Locate the cell with the specified text and output its (X, Y) center coordinate. 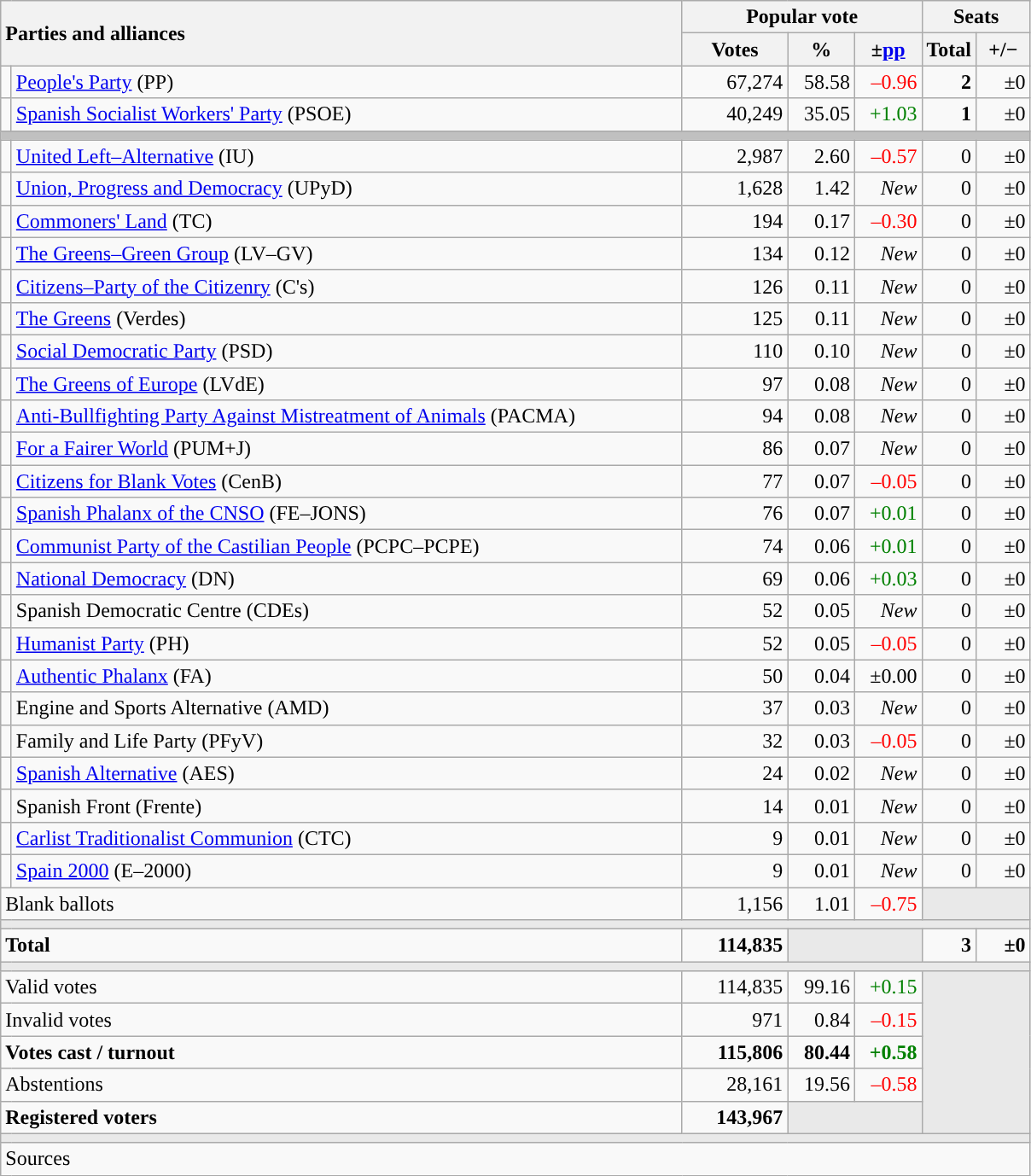
–0.30 (888, 221)
Parties and alliances (341, 33)
±pp (888, 49)
69 (735, 579)
–0.96 (888, 82)
58.58 (821, 82)
Spain 2000 (E–2000) (347, 870)
37 (735, 708)
+0.58 (888, 1052)
1,628 (735, 189)
National Democracy (DN) (347, 579)
Citizens–Party of the Citizenry (C's) (347, 286)
0.04 (821, 676)
115,806 (735, 1052)
Sources (515, 1159)
40,249 (735, 114)
Citizens for Blank Votes (CenB) (347, 481)
Spanish Phalanx of the CNSO (FE–JONS) (347, 514)
35.05 (821, 114)
Family and Life Party (PFyV) (347, 741)
People's Party (PP) (347, 82)
Popular vote (802, 17)
For a Fairer World (PUM+J) (347, 449)
+/− (1004, 49)
–0.58 (888, 1085)
Spanish Socialist Workers' Party (PSOE) (347, 114)
2,987 (735, 156)
971 (735, 1020)
28,161 (735, 1085)
±0.00 (888, 676)
0.17 (821, 221)
1.01 (821, 904)
Humanist Party (PH) (347, 643)
110 (735, 351)
Commoners' Land (TC) (347, 221)
+0.15 (888, 987)
% (821, 49)
76 (735, 514)
0.10 (821, 351)
24 (735, 773)
19.56 (821, 1085)
77 (735, 481)
–0.75 (888, 904)
Authentic Phalanx (FA) (347, 676)
0.02 (821, 773)
The Greens–Green Group (LV–GV) (347, 253)
–0.15 (888, 1020)
1,156 (735, 904)
50 (735, 676)
The Greens (Verdes) (347, 318)
Spanish Democratic Centre (CDEs) (347, 611)
Registered voters (341, 1117)
–0.57 (888, 156)
126 (735, 286)
Seats (976, 17)
United Left–Alternative (IU) (347, 156)
67,274 (735, 82)
143,967 (735, 1117)
1 (949, 114)
The Greens of Europe (LVdE) (347, 383)
Union, Progress and Democracy (UPyD) (347, 189)
97 (735, 383)
125 (735, 318)
Invalid votes (341, 1020)
94 (735, 416)
Engine and Sports Alternative (AMD) (347, 708)
74 (735, 546)
+1.03 (888, 114)
1.42 (821, 189)
+0.03 (888, 579)
Spanish Alternative (AES) (347, 773)
Communist Party of the Castilian People (PCPC–PCPE) (347, 546)
2.60 (821, 156)
Blank ballots (341, 904)
99.16 (821, 987)
0.12 (821, 253)
Abstentions (341, 1085)
86 (735, 449)
Social Democratic Party (PSD) (347, 351)
194 (735, 221)
134 (735, 253)
14 (735, 806)
Votes cast / turnout (341, 1052)
3 (949, 946)
Carlist Traditionalist Communion (CTC) (347, 838)
2 (949, 82)
Spanish Front (Frente) (347, 806)
Votes (735, 49)
Anti-Bullfighting Party Against Mistreatment of Animals (PACMA) (347, 416)
32 (735, 741)
0.84 (821, 1020)
Valid votes (341, 987)
80.44 (821, 1052)
